Identify which cell holds the provided text, then report its [X, Y] central coordinate. 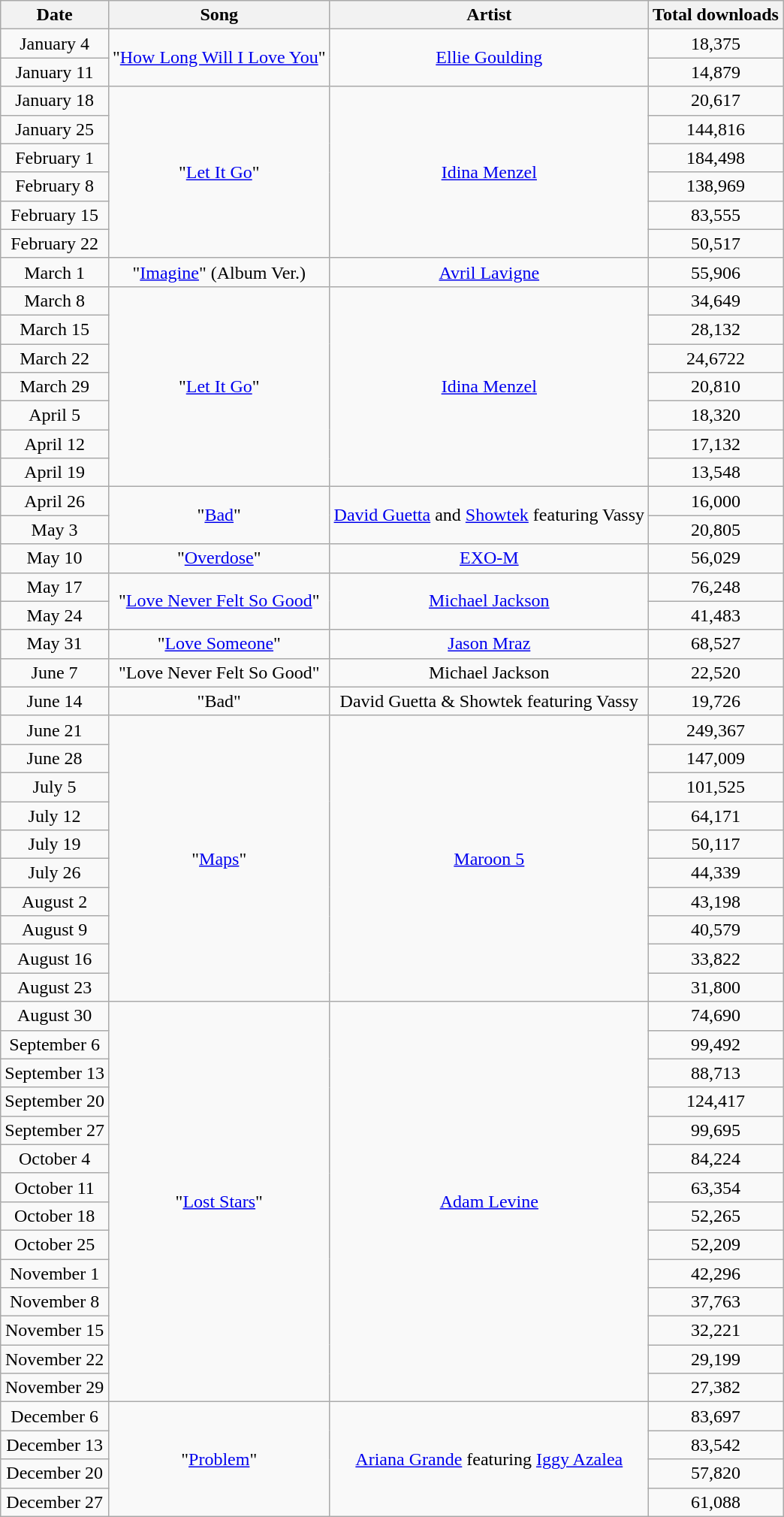
40,579 [716, 930]
March 22 [55, 358]
May 3 [55, 530]
August 23 [55, 987]
June 21 [55, 730]
December 6 [55, 1416]
January 25 [55, 129]
"Imagine" (Album Ver.) [219, 272]
Adam Levine [490, 1202]
20,617 [716, 101]
28,132 [716, 329]
31,800 [716, 987]
April 5 [55, 416]
August 9 [55, 930]
August 16 [55, 959]
February 1 [55, 158]
63,354 [716, 1187]
David Guetta and Showtek featuring Vassy [490, 515]
61,088 [716, 1502]
43,198 [716, 902]
Song [219, 15]
November 22 [55, 1359]
76,248 [716, 587]
184,498 [716, 158]
37,763 [716, 1302]
November 15 [55, 1331]
December 20 [55, 1473]
50,517 [716, 243]
March 29 [55, 387]
October 4 [55, 1159]
Jason Mraz [490, 644]
Ellie Goulding [490, 58]
84,224 [716, 1159]
May 17 [55, 587]
November 8 [55, 1302]
17,132 [716, 444]
20,805 [716, 530]
99,492 [716, 1044]
50,117 [716, 845]
February 22 [55, 243]
18,320 [716, 416]
249,367 [716, 730]
Total downloads [716, 15]
September 27 [55, 1130]
24,6722 [716, 358]
"How Long Will I Love You" [219, 58]
41,483 [716, 615]
"Love Someone" [219, 644]
EXO-M [490, 558]
September 6 [55, 1044]
January 11 [55, 72]
October 25 [55, 1244]
Artist [490, 15]
July 5 [55, 787]
November 1 [55, 1274]
64,171 [716, 815]
May 10 [55, 558]
16,000 [716, 501]
74,690 [716, 1016]
December 13 [55, 1445]
18,375 [716, 44]
Avril Lavigne [490, 272]
"Overdose" [219, 558]
June 28 [55, 758]
14,879 [716, 72]
42,296 [716, 1274]
Maroon 5 [490, 858]
March 15 [55, 329]
68,527 [716, 644]
Ariana Grande featuring Iggy Azalea [490, 1459]
101,525 [716, 787]
October 11 [55, 1187]
147,009 [716, 758]
52,265 [716, 1216]
June 14 [55, 701]
88,713 [716, 1073]
124,417 [716, 1101]
32,221 [716, 1331]
July 19 [55, 845]
52,209 [716, 1244]
June 7 [55, 672]
Date [55, 15]
September 20 [55, 1101]
David Guetta & Showtek featuring Vassy [490, 701]
May 24 [55, 615]
"Lost Stars" [219, 1202]
29,199 [716, 1359]
99,695 [716, 1130]
"Problem" [219, 1459]
13,548 [716, 473]
83,555 [716, 215]
September 13 [55, 1073]
May 31 [55, 644]
August 30 [55, 1016]
February 8 [55, 186]
March 1 [55, 272]
April 26 [55, 501]
144,816 [716, 129]
20,810 [716, 387]
27,382 [716, 1388]
83,542 [716, 1445]
December 27 [55, 1502]
November 29 [55, 1388]
22,520 [716, 672]
January 18 [55, 101]
83,697 [716, 1416]
October 18 [55, 1216]
44,339 [716, 873]
"Maps" [219, 858]
July 12 [55, 815]
April 19 [55, 473]
56,029 [716, 558]
July 26 [55, 873]
55,906 [716, 272]
57,820 [716, 1473]
19,726 [716, 701]
August 2 [55, 902]
January 4 [55, 44]
March 8 [55, 301]
34,649 [716, 301]
April 12 [55, 444]
33,822 [716, 959]
138,969 [716, 186]
February 15 [55, 215]
